Capture the cell that displays the provided text and extract its (X, Y) central coordinate. 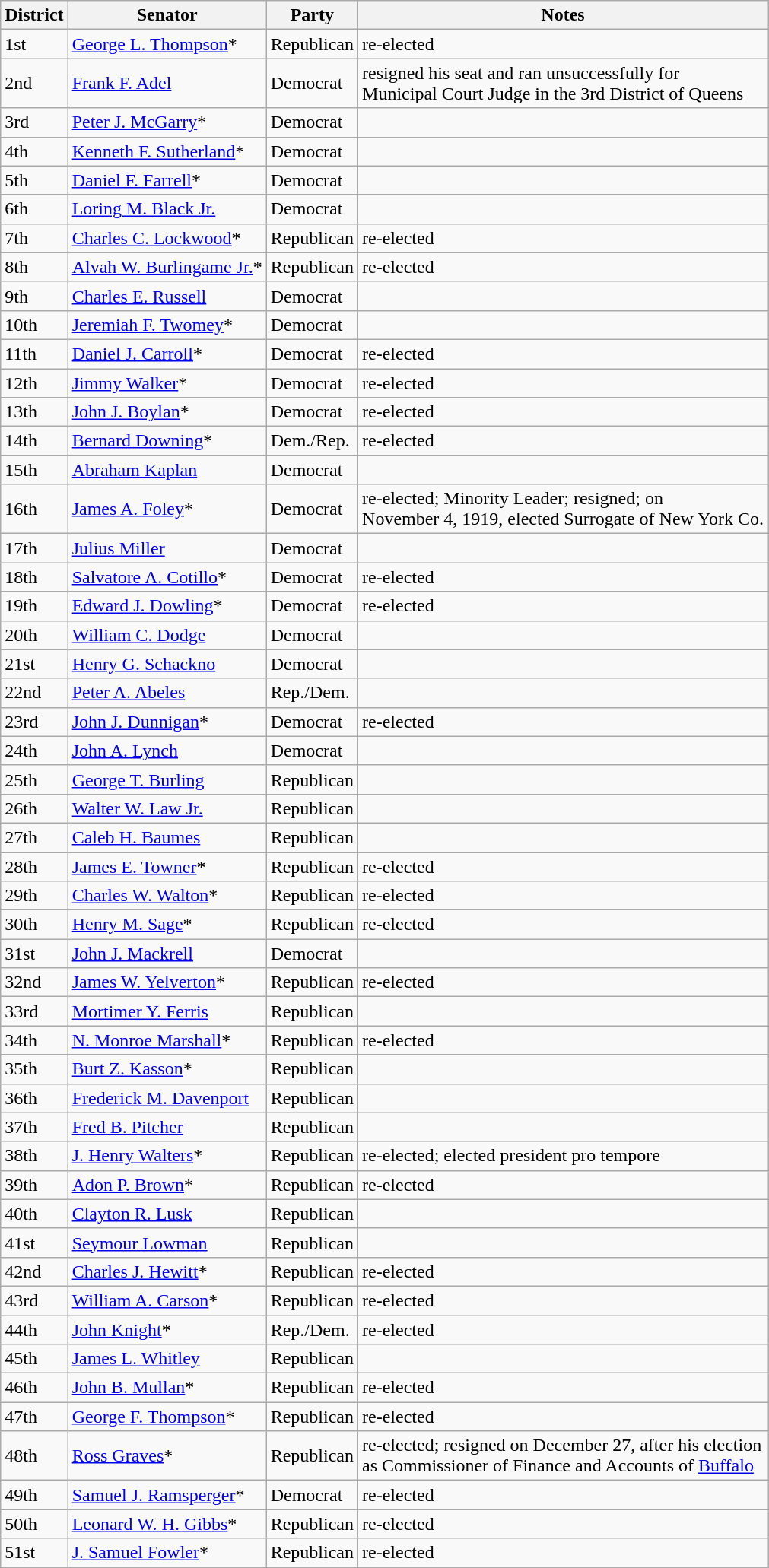
8th (34, 267)
James A. Foley* (167, 509)
Caleb H. Baumes (167, 837)
14th (34, 441)
Bernard Downing* (167, 441)
19th (34, 606)
18th (34, 577)
Fred B. Pitcher (167, 1127)
John A. Lynch (167, 751)
Daniel F. Farrell* (167, 180)
Clayton R. Lusk (167, 1214)
re-elected; elected president pro tempore (563, 1156)
43rd (34, 1300)
5th (34, 180)
John J. Mackrell (167, 954)
Frederick M. Davenport (167, 1098)
49th (34, 1495)
16th (34, 509)
William A. Carson* (167, 1300)
Peter A. Abeles (167, 693)
Adon P. Brown* (167, 1185)
Julius Miller (167, 548)
33rd (34, 1011)
32nd (34, 982)
Senator (167, 15)
17th (34, 548)
Jeremiah F. Twomey* (167, 325)
Jimmy Walker* (167, 382)
24th (34, 751)
Charles C. Lockwood* (167, 238)
Charles J. Hewitt* (167, 1271)
22nd (34, 693)
Walter W. Law Jr. (167, 808)
30th (34, 925)
39th (34, 1185)
21st (34, 664)
25th (34, 779)
9th (34, 296)
23rd (34, 722)
Edward J. Dowling* (167, 606)
Charles E. Russell (167, 296)
Mortimer Y. Ferris (167, 1011)
45th (34, 1359)
13th (34, 412)
47th (34, 1417)
15th (34, 470)
John B. Mullan* (167, 1388)
20th (34, 635)
4th (34, 151)
48th (34, 1455)
Daniel J. Carroll* (167, 354)
35th (34, 1069)
28th (34, 866)
Charles W. Walton* (167, 896)
Ross Graves* (167, 1455)
27th (34, 837)
12th (34, 382)
Salvatore A. Cotillo* (167, 577)
re-elected; resigned on December 27, after his election as Commissioner of Finance and Accounts of Buffalo (563, 1455)
50th (34, 1524)
George F. Thompson* (167, 1417)
Henry M. Sage* (167, 925)
re-elected; Minority Leader; resigned; on November 4, 1919, elected Surrogate of New York Co. (563, 509)
31st (34, 954)
George L. Thompson* (167, 44)
Dem./Rep. (312, 441)
Frank F. Adel (167, 84)
District (34, 15)
J. Samuel Fowler* (167, 1553)
51st (34, 1553)
Kenneth F. Sutherland* (167, 151)
42nd (34, 1271)
2nd (34, 84)
Abraham Kaplan (167, 470)
10th (34, 325)
1st (34, 44)
Henry G. Schackno (167, 664)
Seymour Lowman (167, 1243)
Alvah W. Burlingame Jr.* (167, 267)
N. Monroe Marshall* (167, 1040)
John J. Dunnigan* (167, 722)
Samuel J. Ramsperger* (167, 1495)
36th (34, 1098)
resigned his seat and ran unsuccessfully for Municipal Court Judge in the 3rd District of Queens (563, 84)
James W. Yelverton* (167, 982)
Loring M. Black Jr. (167, 209)
Leonard W. H. Gibbs* (167, 1524)
38th (34, 1156)
26th (34, 808)
James L. Whitley (167, 1359)
John Knight* (167, 1330)
William C. Dodge (167, 635)
John J. Boylan* (167, 412)
41st (34, 1243)
37th (34, 1127)
James E. Towner* (167, 866)
Peter J. McGarry* (167, 122)
46th (34, 1388)
George T. Burling (167, 779)
6th (34, 209)
34th (34, 1040)
Burt Z. Kasson* (167, 1069)
44th (34, 1330)
J. Henry Walters* (167, 1156)
3rd (34, 122)
40th (34, 1214)
29th (34, 896)
11th (34, 354)
Party (312, 15)
7th (34, 238)
Notes (563, 15)
